Scan for the cell matching the given text and deliver its (X, Y) coordinate at center. 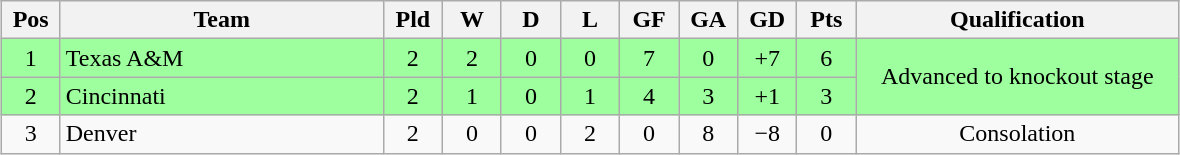
GA (708, 20)
Texas A&M (222, 58)
Advanced to knockout stage (1018, 77)
4 (650, 96)
Pld (412, 20)
−8 (768, 134)
8 (708, 134)
D (530, 20)
GD (768, 20)
+7 (768, 58)
7 (650, 58)
Cincinnati (222, 96)
GF (650, 20)
Pts (826, 20)
+1 (768, 96)
Pos (30, 20)
L (590, 20)
Consolation (1018, 134)
6 (826, 58)
Qualification (1018, 20)
Denver (222, 134)
Team (222, 20)
W (472, 20)
